Find where the given text appears and provide that cell's center as (X, Y) coordinate. 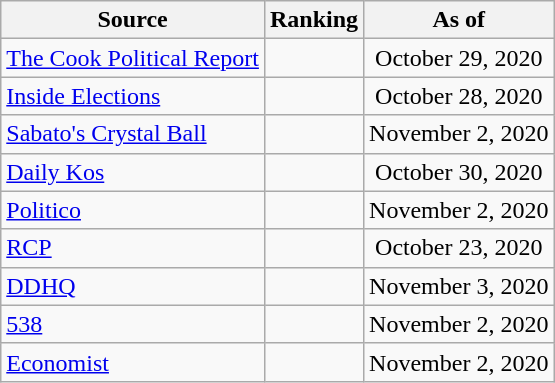
October 29, 2020 (459, 58)
November 3, 2020 (459, 286)
Sabato's Crystal Ball (133, 134)
RCP (133, 248)
The Cook Political Report (133, 58)
Economist (133, 362)
Source (133, 20)
As of (459, 20)
October 23, 2020 (459, 248)
538 (133, 324)
October 30, 2020 (459, 172)
October 28, 2020 (459, 96)
Politico (133, 210)
Inside Elections (133, 96)
DDHQ (133, 286)
Ranking (314, 20)
Daily Kos (133, 172)
